Locate the cell with the specified text and output its [x, y] center coordinate. 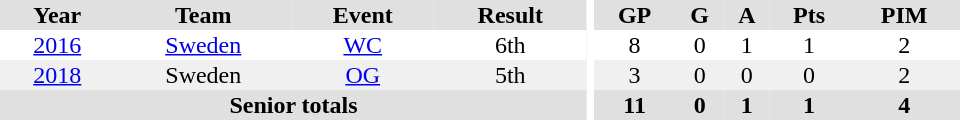
Team [204, 15]
G [700, 15]
2018 [58, 75]
Pts [810, 15]
3 [635, 75]
Senior totals [294, 105]
GP [635, 15]
6th [511, 45]
OG [363, 75]
2016 [58, 45]
4 [904, 105]
5th [511, 75]
A [747, 15]
8 [635, 45]
PIM [904, 15]
Event [363, 15]
Year [58, 15]
WC [363, 45]
Result [511, 15]
11 [635, 105]
